From the cell containing the given text, extract its center point as [x, y] coordinate. 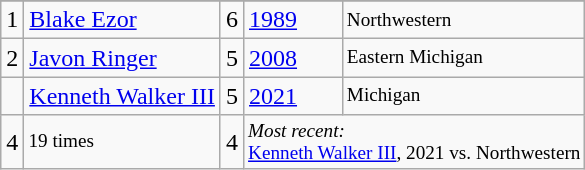
Javon Ringer [122, 58]
Kenneth Walker III [122, 96]
1989 [292, 20]
Eastern Michigan [464, 58]
2008 [292, 58]
2021 [292, 96]
Most recent:Kenneth Walker III, 2021 vs. Northwestern [414, 142]
Michigan [464, 96]
2 [12, 58]
6 [232, 20]
Blake Ezor [122, 20]
Northwestern [464, 20]
19 times [122, 142]
1 [12, 20]
